Return the [x, y] coordinate for the center point of the cell that contains the specified text.  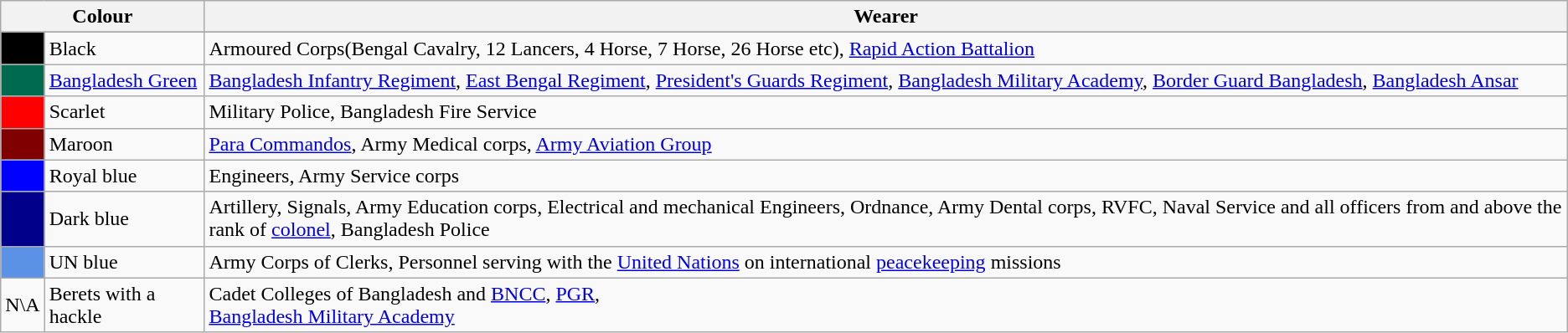
Scarlet [124, 112]
Maroon [124, 144]
Royal blue [124, 176]
Colour [102, 17]
Bangladesh Green [124, 80]
Black [124, 49]
Dark blue [124, 219]
Cadet Colleges of Bangladesh and BNCC, PGR,Bangladesh Military Academy [886, 305]
Para Commandos, Army Medical corps, Army Aviation Group [886, 144]
Berets with a hackle [124, 305]
Wearer [886, 17]
Armoured Corps(Bengal Cavalry, 12 Lancers, 4 Horse, 7 Horse, 26 Horse etc), Rapid Action Battalion [886, 49]
N\A [23, 305]
UN blue [124, 262]
Army Corps of Clerks, Personnel serving with the United Nations on international peacekeeping missions [886, 262]
Military Police, Bangladesh Fire Service [886, 112]
Engineers, Army Service corps [886, 176]
